Pinpoint the cell where the given text exists, returning its [x, y] midpoint coordinate. 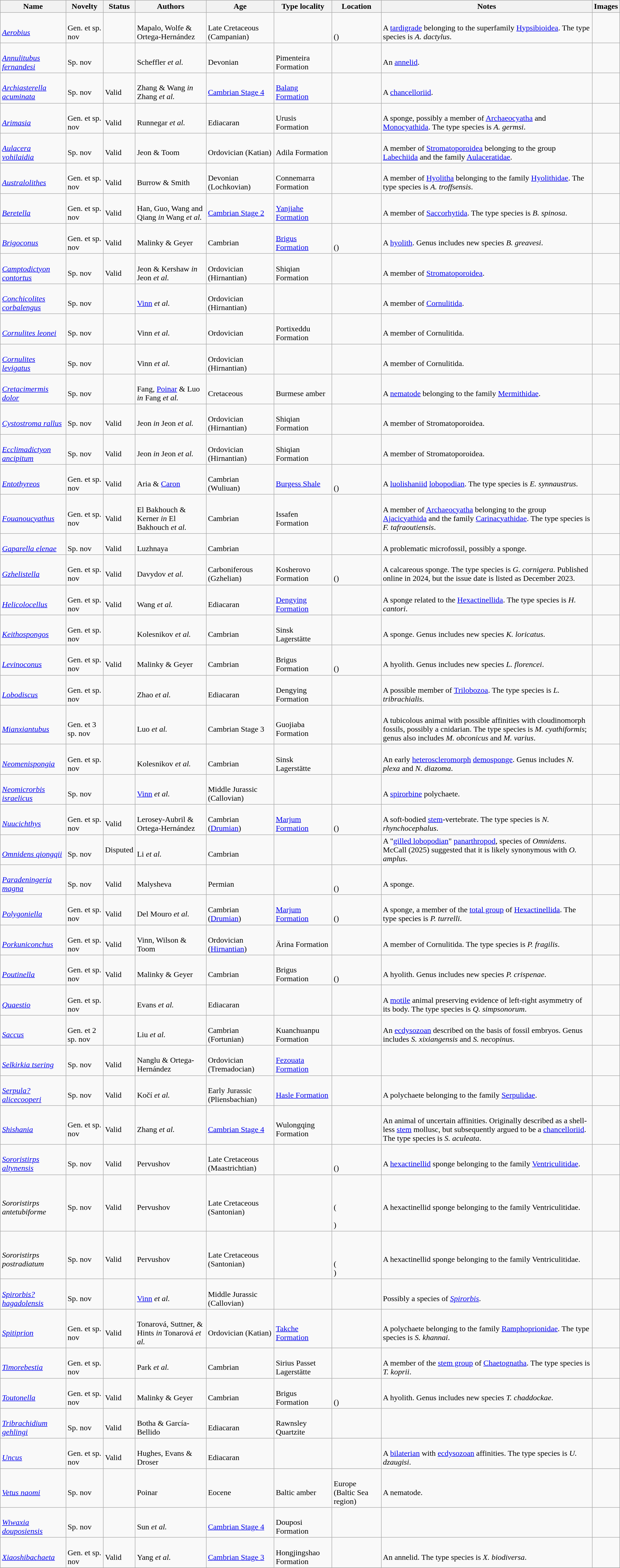
Zhao et al. [171, 690]
Wang et al. [171, 600]
Runnegar et al. [171, 118]
Del Mouro et al. [171, 910]
Late Cretaceous (Campanian) [240, 28]
Nanglu & Ortega-Hernández [171, 1060]
Quaestio [33, 1000]
Conchicolites corbalengus [33, 299]
Luzhnaya [171, 544]
Saccus [33, 1030]
A calcareous sponge. The type species is G. cornigera. Published online in 2024, but the issue date is listed as December 2023. [487, 570]
A member of Saccorhytida. The type species is B. spinosa. [487, 208]
Malysheva [171, 880]
Eocene [240, 1488]
A spirorbine polychaete. [487, 789]
A luolishaniid lobopodian. The type species is E. synnaustrus. [487, 479]
Location [356, 7]
Beretella [33, 208]
Aulacera vohilaidia [33, 148]
Takche Formation [303, 1329]
Fezouata Formation [303, 1060]
Australolithes [33, 178]
Disputed [119, 850]
An ecdysozoan described on the basis of fossil embryos. Genus includes S. xixiangensis and S. necopinus. [487, 1030]
Vetus naomi [33, 1488]
Serpula? alicecooperi [33, 1090]
Levinoconus [33, 660]
Rawnsley Quartzite [303, 1423]
Name [33, 7]
Jeon & Kershaw in Jeon et al. [171, 269]
Sun et al. [171, 1523]
Shishania [33, 1125]
Burrow & Smith [171, 178]
Poutinella [33, 970]
Tonarová, Suttner, & Hints in Tonarová et al. [171, 1329]
Douposi Formation [303, 1523]
Lobodiscus [33, 690]
A motile animal preserving evidence of left-right asymmetry of its body. The type species is Q. simpsonorum. [487, 1000]
Selkirkia tsering [33, 1060]
Baltic amber [303, 1488]
Permian [240, 880]
Toutonella [33, 1393]
A polychaete belonging to the family Ramphoprionidae. The type species is S. khannai. [487, 1329]
Fouanoucyathus [33, 514]
Omnidens qiongqii [33, 850]
Novelty [84, 7]
A tardigrade belonging to the superfamily Hypsibioidea. The type species is A. dactylus. [487, 28]
A hyolith. Genus includes new species L. florencei. [487, 660]
Images [606, 7]
Possibly a species of Spirorbis. [487, 1294]
A soft-bodied stem-vertebrate. The type species is N. rhynchocephalus. [487, 819]
Zhang & Wang in Zhang et al. [171, 88]
Botha & García-Bellido [171, 1423]
Notes [487, 7]
Li et al. [171, 850]
Gzhelistella [33, 570]
Kosherovo Formation [303, 570]
Cystostroma rallus [33, 419]
Carboniferous (Gzhelian) [240, 570]
A member of Stromatoporoidea belonging to the group Labechiida and the family Aulaceratidae. [487, 148]
An early heteroscleromorph demosponge. Genus includes N. plexa and N. diazoma. [487, 759]
Entothyreos [33, 479]
Europe (Baltic Sea region) [356, 1488]
An annelid. The type species is X. biodiversa. [487, 1553]
A chancelloriid. [487, 88]
A hyolith. Genus includes new species P. crispenae. [487, 970]
Type locality [303, 7]
Spitiprion [33, 1329]
Burgess Shale [303, 479]
An annelid. [487, 58]
A hyolith. Genus includes new species T. chaddockae. [487, 1393]
A member of Cornulitida. The type species is P. fragilis. [487, 940]
Hongjingshao Formation [303, 1553]
A bilaterian with ecdysozoan affinities. The type species is U. dzaugisi. [487, 1454]
Lerosey-Aubril & Ortega-Hernández [171, 819]
Sororistirps postradiatum [33, 1255]
Vinn, Wilson & Toom [171, 940]
Hughes, Evans & Droser [171, 1454]
Yanjiahe Formation [303, 208]
Gen. et 2 sp. nov [84, 1030]
Evans et al. [171, 1000]
Sororistirps altynensis [33, 1159]
A nematode. [487, 1488]
Spirorbis? hagadolensis [33, 1294]
Ordovician (Tremadocian) [240, 1060]
Issafen Formation [303, 514]
Park et al. [171, 1363]
Devonian [240, 58]
Polygoniella [33, 910]
A polychaete belonging to the family Serpulidae. [487, 1090]
Wulongqing Formation [303, 1125]
Late Cretaceous (Maastrichtian) [240, 1159]
Davydov et al. [171, 570]
Gaparella elenae [33, 544]
Brigoconus [33, 238]
Paradeningeria magna [33, 880]
A sponge. [487, 880]
Timorebestia [33, 1363]
Devonian (Lochkovian) [240, 178]
A sponge, a member of the total group of Hexactinellida. The type species is P. turrelli. [487, 910]
A member of the stem group of Chaetognatha. The type species is T. koprii. [487, 1363]
Liu et al. [171, 1030]
Cornulites leonei [33, 329]
Keithospongos [33, 630]
Cambrian (Fortunian) [240, 1030]
Early Jurassic (Pliensbachian) [240, 1090]
Ärina Formation [303, 940]
Wiwaxia douposiensis [33, 1523]
Kočí et al. [171, 1090]
Porkuniconchus [33, 940]
Luo et al. [171, 725]
Gen. et 3 sp. nov [84, 725]
Cambrian Stage 2 [240, 208]
Sororistirps antetubiforme [33, 1203]
A hyolith. Genus includes new species B. greavesi. [487, 238]
Han, Guo, Wang and Qiang in Wang et al. [171, 208]
Mapalo, Wolfe & Ortega-Hernández [171, 28]
Neomicrorbis israelicus [33, 789]
Annulitubus fernandesi [33, 58]
Yang et al. [171, 1553]
Ordovician [240, 329]
A member of Hyolitha belonging to the family Hyolithidae. The type species is A. troffsensis. [487, 178]
Urusis Formation [303, 118]
Status [119, 7]
Fang, Poinar & Luo in Fang et al. [171, 389]
Pimenteira Formation [303, 58]
Uncus [33, 1454]
Balang Formation [303, 88]
El Bakhouch & Kerner in El Bakhouch et al. [171, 514]
Age [240, 7]
Cretaceous [240, 389]
Cambrian (Wuliuan) [240, 479]
Adila Formation [303, 148]
A "gilled lobopodian" panarthropod, species of Omnidens. McCall (2025) suggested that it is likely synonymous with O. amplus. [487, 850]
A sponge. Genus includes new species K. loricatus. [487, 630]
Helicolocellus [33, 600]
Zhang et al. [171, 1125]
Scheffler et al. [171, 58]
Kuanchuanpu Formation [303, 1030]
Cretacimermis dolor [33, 389]
A nematode belonging to the family Mermithidae. [487, 389]
Nuucichthys [33, 819]
Authors [171, 7]
Portixeddu Formation [303, 329]
Tribrachidium gehlingi [33, 1423]
A problematic microfossil, possibly a sponge. [487, 544]
Cornulites levigatus [33, 359]
A sponge related to the Hexactinellida. The type species is H. cantori. [487, 600]
A member of Archaeocyatha belonging to the group Ajacicyathida and the family Carinacyathidae. The type species is F. tafraoutiensis. [487, 514]
Camptodictyon contortus [33, 269]
Jeon & Toom [171, 148]
Burmese amber [303, 389]
Hasle Formation [303, 1090]
Ecclimadictyon ancipitum [33, 449]
Poinar [171, 1488]
A sponge, possibly a member of Archaeocyatha and Monocyathida. The type species is A. germsi. [487, 118]
Aria & Caron [171, 479]
Sirius Passet Lagerstätte [303, 1363]
Connemarra Formation [303, 178]
A possible member of Trilobozoa. The type species is L. tribrachialis. [487, 690]
Xiaoshibachaeta [33, 1553]
Archiasterella acuminata [33, 88]
Arimasia [33, 118]
Guojiaba Formation [303, 725]
Aerobius [33, 28]
Neomenispongia [33, 759]
Mianxiantubus [33, 725]
